Determine the (x, y) coordinate at the center of the cell enclosing the given text.  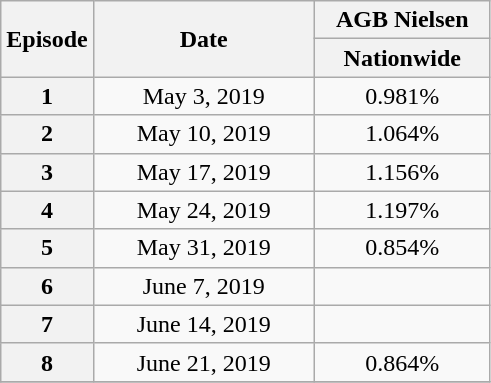
May 10, 2019 (204, 134)
0.854% (402, 248)
June 7, 2019 (204, 286)
1.156% (402, 172)
May 31, 2019 (204, 248)
AGB Nielsen (402, 20)
May 3, 2019 (204, 96)
6 (47, 286)
June 21, 2019 (204, 362)
Date (204, 39)
4 (47, 210)
1.197% (402, 210)
Episode (47, 39)
5 (47, 248)
1.064% (402, 134)
3 (47, 172)
0.981% (402, 96)
Nationwide (402, 58)
May 24, 2019 (204, 210)
1 (47, 96)
2 (47, 134)
0.864% (402, 362)
May 17, 2019 (204, 172)
7 (47, 324)
8 (47, 362)
June 14, 2019 (204, 324)
